Return the [x, y] coordinate for the center point of the cell that contains the specified text.  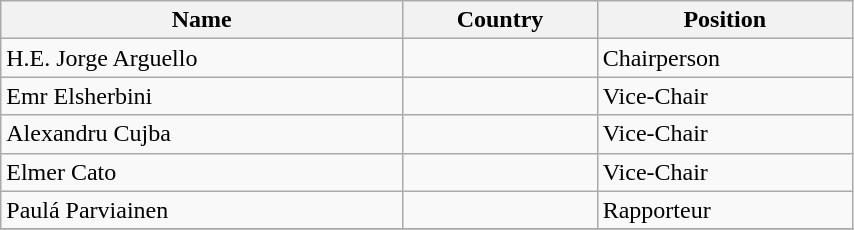
H.E. Jorge Arguello [202, 58]
Chairperson [724, 58]
Country [500, 20]
Paulá Parviainen [202, 210]
Position [724, 20]
Alexandru Cujba [202, 134]
Elmer Cato [202, 172]
Name [202, 20]
Rapporteur [724, 210]
Emr Elsherbini [202, 96]
